Determine the [x, y] coordinate at the center of the cell enclosing the given text.  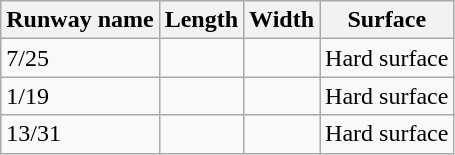
Width [282, 20]
7/25 [80, 58]
Length [201, 20]
1/19 [80, 96]
Runway name [80, 20]
Surface [387, 20]
13/31 [80, 134]
